Pinpoint the cell where the given text exists, returning its [x, y] midpoint coordinate. 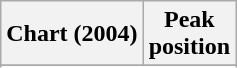
Peakposition [189, 34]
Chart (2004) [72, 34]
